Pinpoint the cell where the given text exists, returning its (X, Y) midpoint coordinate. 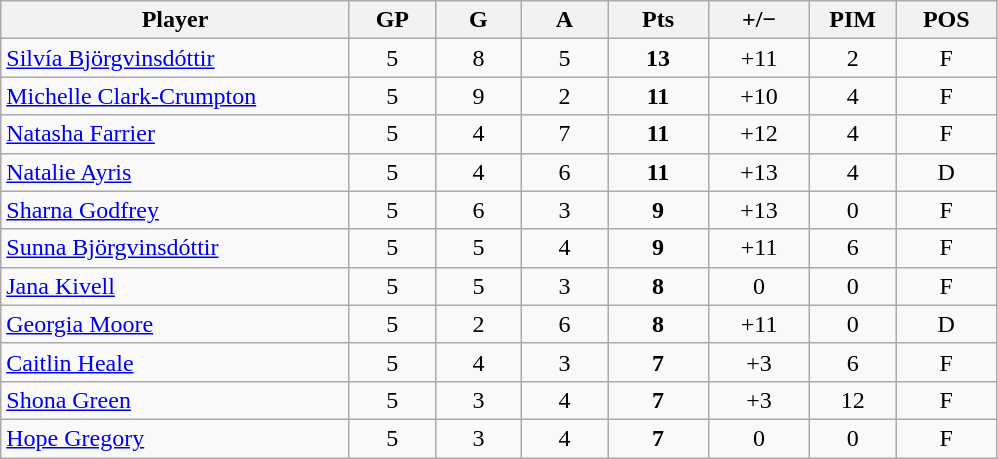
Caitlin Heale (176, 362)
Jana Kivell (176, 286)
13 (658, 58)
12 (853, 400)
Natasha Farrier (176, 134)
Player (176, 20)
Georgia Moore (176, 324)
GP (392, 20)
Pts (658, 20)
Natalie Ayris (176, 172)
+12 (760, 134)
Sharna Godfrey (176, 210)
A (564, 20)
Shona Green (176, 400)
+/− (760, 20)
G (478, 20)
Silvía Björgvinsdóttir (176, 58)
Hope Gregory (176, 438)
Sunna Björgvinsdóttir (176, 248)
PIM (853, 20)
POS (946, 20)
+10 (760, 96)
Michelle Clark-Crumpton (176, 96)
